From the cell containing the given text, extract its center point as (x, y) coordinate. 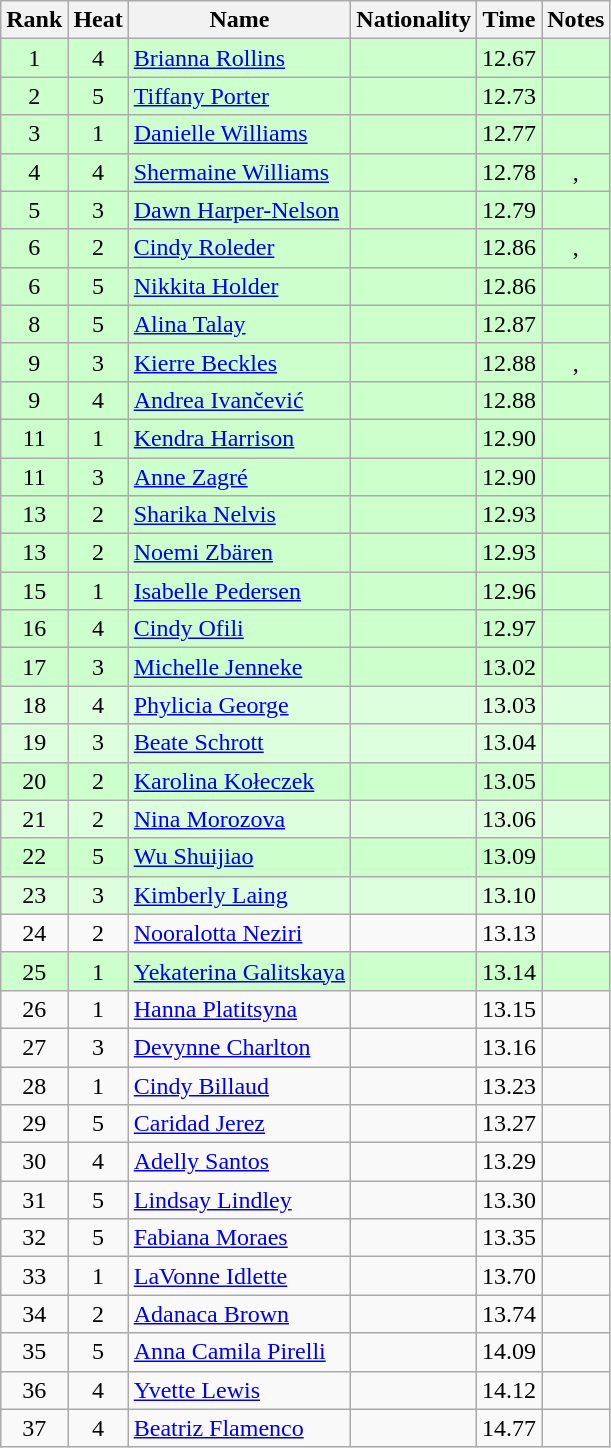
Hanna Platitsyna (240, 1009)
24 (34, 933)
12.78 (510, 172)
Lindsay Lindley (240, 1200)
27 (34, 1047)
Yekaterina Galitskaya (240, 971)
Caridad Jerez (240, 1124)
Heat (98, 20)
Beate Schrott (240, 743)
22 (34, 857)
Devynne Charlton (240, 1047)
Isabelle Pedersen (240, 591)
29 (34, 1124)
25 (34, 971)
Anne Zagré (240, 477)
13.05 (510, 781)
Alina Talay (240, 324)
Brianna Rollins (240, 58)
Adelly Santos (240, 1162)
13.29 (510, 1162)
12.87 (510, 324)
17 (34, 667)
30 (34, 1162)
13.35 (510, 1238)
Kierre Beckles (240, 362)
Rank (34, 20)
12.67 (510, 58)
Name (240, 20)
13.14 (510, 971)
15 (34, 591)
13.70 (510, 1276)
13.15 (510, 1009)
18 (34, 705)
Anna Camila Pirelli (240, 1352)
13.03 (510, 705)
Cindy Roleder (240, 248)
21 (34, 819)
Dawn Harper-Nelson (240, 210)
Time (510, 20)
Nikkita Holder (240, 286)
Shermaine Williams (240, 172)
Nationality (414, 20)
Fabiana Moraes (240, 1238)
13.06 (510, 819)
13.16 (510, 1047)
37 (34, 1428)
19 (34, 743)
Tiffany Porter (240, 96)
36 (34, 1390)
31 (34, 1200)
Sharika Nelvis (240, 515)
Nina Morozova (240, 819)
12.77 (510, 134)
LaVonne Idlette (240, 1276)
13.02 (510, 667)
12.79 (510, 210)
Cindy Ofili (240, 629)
8 (34, 324)
14.77 (510, 1428)
12.73 (510, 96)
Nooralotta Neziri (240, 933)
13.13 (510, 933)
Michelle Jenneke (240, 667)
Adanaca Brown (240, 1314)
Andrea Ivančević (240, 400)
Notes (576, 20)
20 (34, 781)
Yvette Lewis (240, 1390)
Karolina Kołeczek (240, 781)
Noemi Zbären (240, 553)
Wu Shuijiao (240, 857)
Beatriz Flamenco (240, 1428)
12.96 (510, 591)
13.09 (510, 857)
28 (34, 1085)
Kendra Harrison (240, 438)
13.10 (510, 895)
Danielle Williams (240, 134)
14.12 (510, 1390)
13.04 (510, 743)
Phylicia George (240, 705)
13.27 (510, 1124)
32 (34, 1238)
26 (34, 1009)
23 (34, 895)
Cindy Billaud (240, 1085)
16 (34, 629)
13.23 (510, 1085)
33 (34, 1276)
13.74 (510, 1314)
34 (34, 1314)
35 (34, 1352)
13.30 (510, 1200)
14.09 (510, 1352)
Kimberly Laing (240, 895)
12.97 (510, 629)
